Scan for the cell matching the given text and deliver its [x, y] coordinate at center. 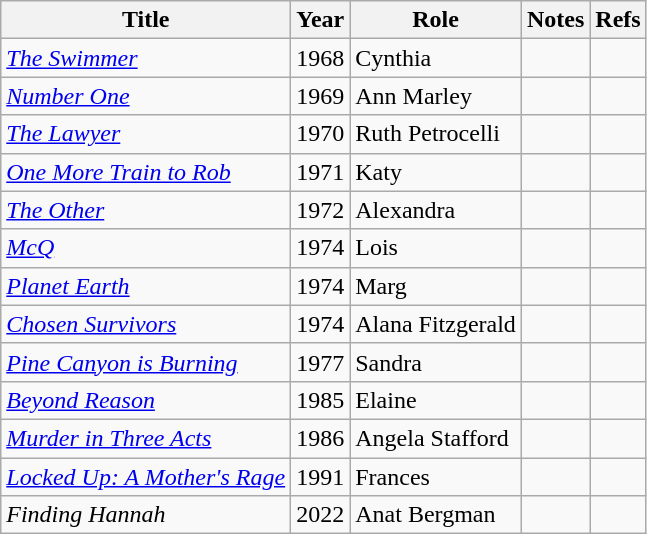
Sandra [436, 362]
1986 [320, 438]
Alexandra [436, 210]
One More Train to Rob [146, 172]
Title [146, 20]
The Swimmer [146, 58]
1968 [320, 58]
Planet Earth [146, 286]
Cynthia [436, 58]
Notes [555, 20]
1991 [320, 477]
Role [436, 20]
Year [320, 20]
McQ [146, 248]
Ruth Petrocelli [436, 134]
1985 [320, 400]
1972 [320, 210]
Ann Marley [436, 96]
Chosen Survivors [146, 324]
1977 [320, 362]
Katy [436, 172]
Frances [436, 477]
The Lawyer [146, 134]
1969 [320, 96]
Refs [618, 20]
Elaine [436, 400]
Anat Bergman [436, 515]
Pine Canyon is Burning [146, 362]
Alana Fitzgerald [436, 324]
Marg [436, 286]
Lois [436, 248]
1971 [320, 172]
Number One [146, 96]
Finding Hannah [146, 515]
Murder in Three Acts [146, 438]
Locked Up: A Mother's Rage [146, 477]
2022 [320, 515]
Beyond Reason [146, 400]
Angela Stafford [436, 438]
The Other [146, 210]
1970 [320, 134]
